Detect which cell encompasses the target text, then output its (X, Y) center coordinate. 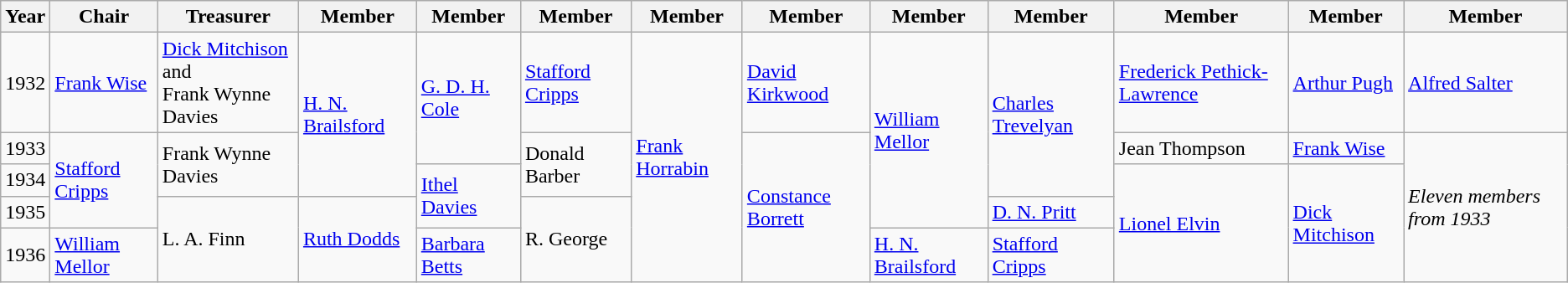
Jean Thompson (1201, 148)
R. George (575, 239)
Dick Mitchison andFrank Wynne Davies (228, 82)
1935 (25, 212)
Dick Mitchison (1346, 223)
Ruth Dodds (357, 239)
Constance Borrett (806, 208)
G. D. H. Cole (468, 99)
Charles Trevelyan (1050, 114)
Alfred Salter (1486, 82)
Ithel Davies (468, 196)
David Kirkwood (806, 82)
Frank Wynne Davies (228, 164)
1932 (25, 82)
Barbara Betts (468, 255)
Frank Horrabin (687, 157)
Lionel Elvin (1201, 223)
Frederick Pethick-Lawrence (1201, 82)
Year (25, 17)
Donald Barber (575, 164)
Treasurer (228, 17)
L. A. Finn (228, 239)
Arthur Pugh (1346, 82)
D. N. Pritt (1050, 212)
1933 (25, 148)
1934 (25, 180)
Eleven members from 1933 (1486, 208)
1936 (25, 255)
Chair (104, 17)
